From the cell containing the given text, extract its center point as (X, Y) coordinate. 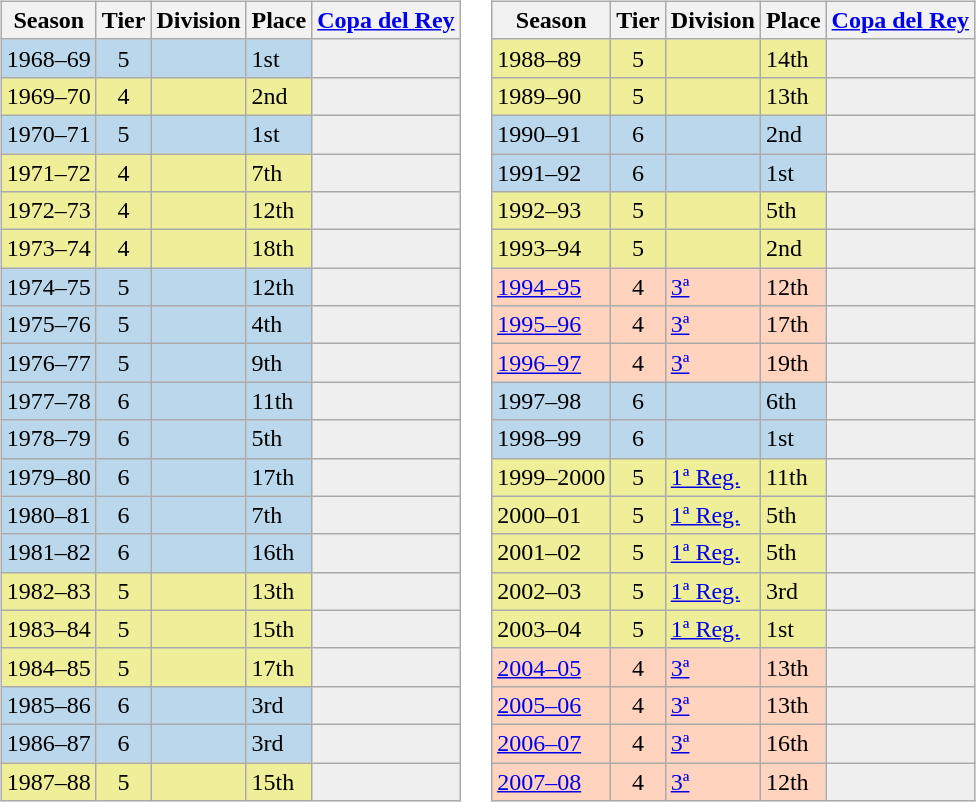
1978–79 (48, 439)
1981–82 (48, 553)
1982–83 (48, 591)
19th (793, 363)
1985–86 (48, 705)
1989–90 (552, 96)
1984–85 (48, 667)
2004–05 (552, 667)
1999–2000 (552, 477)
1968–69 (48, 58)
1969–70 (48, 96)
1996–97 (552, 363)
1975–76 (48, 325)
1971–72 (48, 173)
1976–77 (48, 363)
9th (279, 363)
1994–95 (552, 287)
1973–74 (48, 249)
2005–06 (552, 705)
1987–88 (48, 781)
1997–98 (552, 401)
1979–80 (48, 477)
1977–78 (48, 401)
2001–02 (552, 553)
4th (279, 325)
1990–91 (552, 134)
1983–84 (48, 629)
1998–99 (552, 439)
1970–71 (48, 134)
1988–89 (552, 58)
1993–94 (552, 249)
2000–01 (552, 515)
14th (793, 58)
1972–73 (48, 211)
1992–93 (552, 211)
1991–92 (552, 173)
1995–96 (552, 325)
1980–81 (48, 515)
1986–87 (48, 743)
2007–08 (552, 781)
2006–07 (552, 743)
2003–04 (552, 629)
2002–03 (552, 591)
1974–75 (48, 287)
18th (279, 249)
6th (793, 401)
